Provide the (X, Y) coordinate of the cell's center where the given text is located.  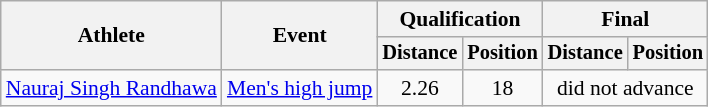
Qualification (460, 19)
Men's high jump (300, 88)
2.26 (420, 88)
Event (300, 36)
did not advance (626, 88)
Athlete (112, 36)
Final (626, 19)
18 (502, 88)
Nauraj Singh Randhawa (112, 88)
